Return (X, Y) of the center of cell containing provided text 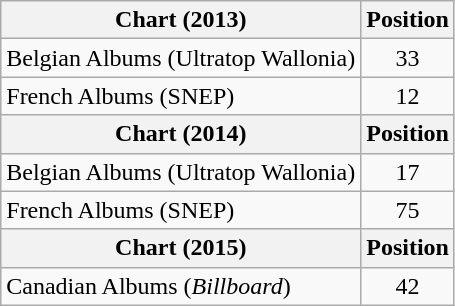
Chart (2014) (181, 134)
33 (408, 58)
17 (408, 172)
Chart (2015) (181, 248)
Canadian Albums (Billboard) (181, 286)
42 (408, 286)
75 (408, 210)
12 (408, 96)
Chart (2013) (181, 20)
